Return the [x, y] coordinate for the center point of the cell that contains the specified text.  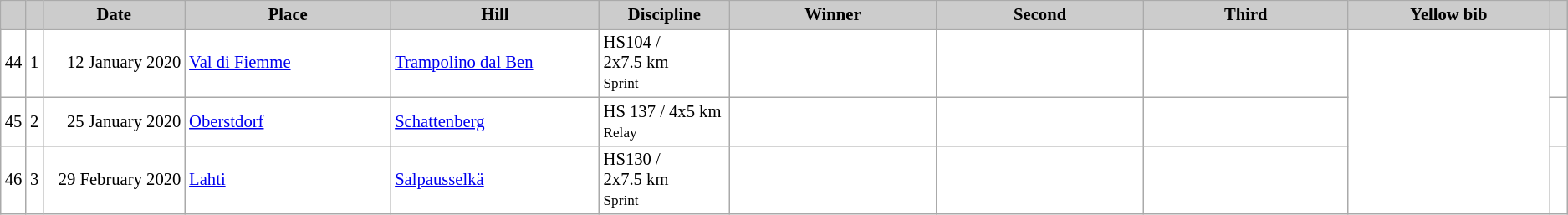
25 January 2020 [114, 121]
Date [114, 14]
2 [34, 121]
Discipline [664, 14]
44 [13, 63]
Val di Fiemme [288, 63]
Third [1246, 14]
Second [1040, 14]
Yellow bib [1448, 14]
HS 137 / 4x5 km Relay [664, 121]
Lahti [288, 180]
45 [13, 121]
Trampolino dal Ben [495, 63]
HS104 / 2x7.5 km Sprint [664, 63]
HS130 / 2x7.5 km Sprint [664, 180]
1 [34, 63]
Oberstdorf [288, 121]
Hill [495, 14]
46 [13, 180]
Winner [833, 14]
3 [34, 180]
Place [288, 14]
Schattenberg [495, 121]
29 February 2020 [114, 180]
Salpausselkä [495, 180]
12 January 2020 [114, 63]
